Output the (X, Y) coordinate of the center of the cell containing the given text.  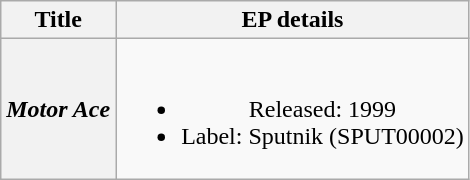
Motor Ace (58, 109)
EP details (293, 20)
Released: 1999Label: Sputnik (SPUT00002) (293, 109)
Title (58, 20)
